Pinpoint the cell where the given text exists, returning its (x, y) midpoint coordinate. 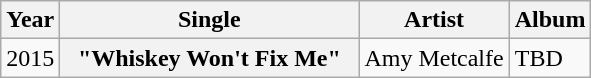
"Whiskey Won't Fix Me" (210, 58)
Single (210, 20)
TBD (550, 58)
Amy Metcalfe (434, 58)
2015 (30, 58)
Year (30, 20)
Artist (434, 20)
Album (550, 20)
